Scan for the cell matching the given text and deliver its [X, Y] coordinate at center. 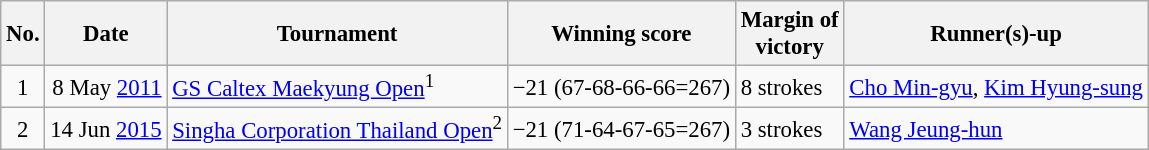
−21 (67-68-66-66=267) [621, 87]
Winning score [621, 34]
2 [23, 129]
1 [23, 87]
No. [23, 34]
Runner(s)-up [996, 34]
Singha Corporation Thailand Open2 [337, 129]
Tournament [337, 34]
Margin ofvictory [790, 34]
GS Caltex Maekyung Open1 [337, 87]
8 strokes [790, 87]
Wang Jeung-hun [996, 129]
Date [106, 34]
Cho Min-gyu, Kim Hyung-sung [996, 87]
−21 (71-64-67-65=267) [621, 129]
14 Jun 2015 [106, 129]
8 May 2011 [106, 87]
3 strokes [790, 129]
